Extract the [X, Y] coordinate from the center of the cell holding the provided text.  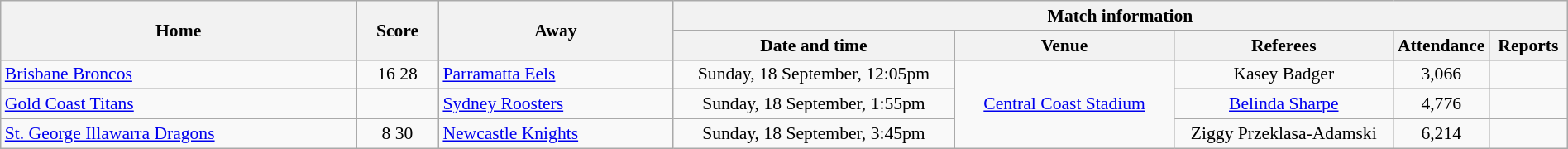
Away [556, 30]
Sunday, 18 September, 3:45pm [814, 134]
Newcastle Knights [556, 134]
Home [179, 30]
16 28 [398, 74]
Kasey Badger [1284, 74]
Ziggy Przeklasa-Adamski [1284, 134]
Gold Coast Titans [179, 104]
3,066 [1441, 74]
Sunday, 18 September, 12:05pm [814, 74]
Sydney Roosters [556, 104]
Attendance [1441, 46]
8 30 [398, 134]
Date and time [814, 46]
Venue [1064, 46]
Brisbane Broncos [179, 74]
Reports [1528, 46]
6,214 [1441, 134]
St. George Illawarra Dragons [179, 134]
Score [398, 30]
Sunday, 18 September, 1:55pm [814, 104]
Belinda Sharpe [1284, 104]
Central Coast Stadium [1064, 104]
Match information [1120, 16]
Parramatta Eels [556, 74]
4,776 [1441, 104]
Referees [1284, 46]
